Extract the (x, y) coordinate from the center of the cell holding the provided text.  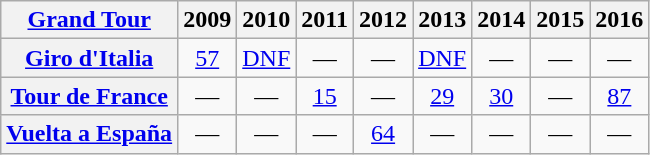
2016 (620, 20)
Vuelta a España (90, 134)
57 (208, 58)
Giro d'Italia (90, 58)
2014 (502, 20)
2011 (325, 20)
2015 (560, 20)
2010 (266, 20)
2012 (384, 20)
15 (325, 96)
64 (384, 134)
87 (620, 96)
2013 (442, 20)
30 (502, 96)
Grand Tour (90, 20)
29 (442, 96)
Tour de France (90, 96)
2009 (208, 20)
